Provide the (x, y) coordinate of the cell's center where the given text is located.  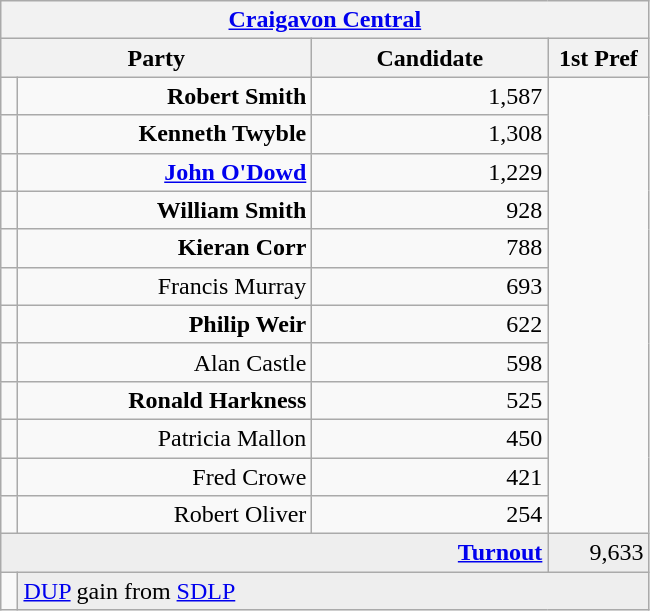
598 (430, 362)
Alan Castle (165, 362)
Robert Smith (165, 96)
Francis Murray (165, 286)
450 (430, 438)
Candidate (430, 58)
Kenneth Twyble (165, 134)
DUP gain from SDLP (334, 591)
788 (430, 248)
Turnout (274, 553)
1,308 (430, 134)
Patricia Mallon (165, 438)
Ronald Harkness (165, 400)
William Smith (165, 210)
622 (430, 324)
928 (430, 210)
Craigavon Central (325, 20)
Fred Crowe (165, 477)
John O'Dowd (165, 172)
421 (430, 477)
Philip Weir (165, 324)
1,229 (430, 172)
693 (430, 286)
9,633 (598, 553)
Robert Oliver (165, 515)
1st Pref (598, 58)
Kieran Corr (165, 248)
Party (156, 58)
525 (430, 400)
1,587 (430, 96)
254 (430, 515)
